Extract the [x, y] coordinate from the center of the cell holding the provided text.  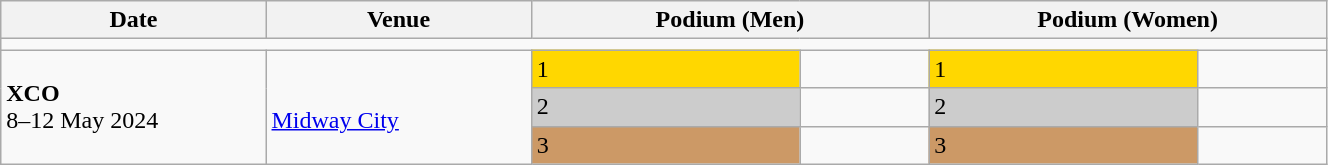
Venue [398, 20]
Date [134, 20]
XCO 8–12 May 2024 [134, 107]
Midway City [398, 107]
Podium (Women) [1128, 20]
Podium (Men) [730, 20]
